Locate the cell with the specified text and output its (X, Y) center coordinate. 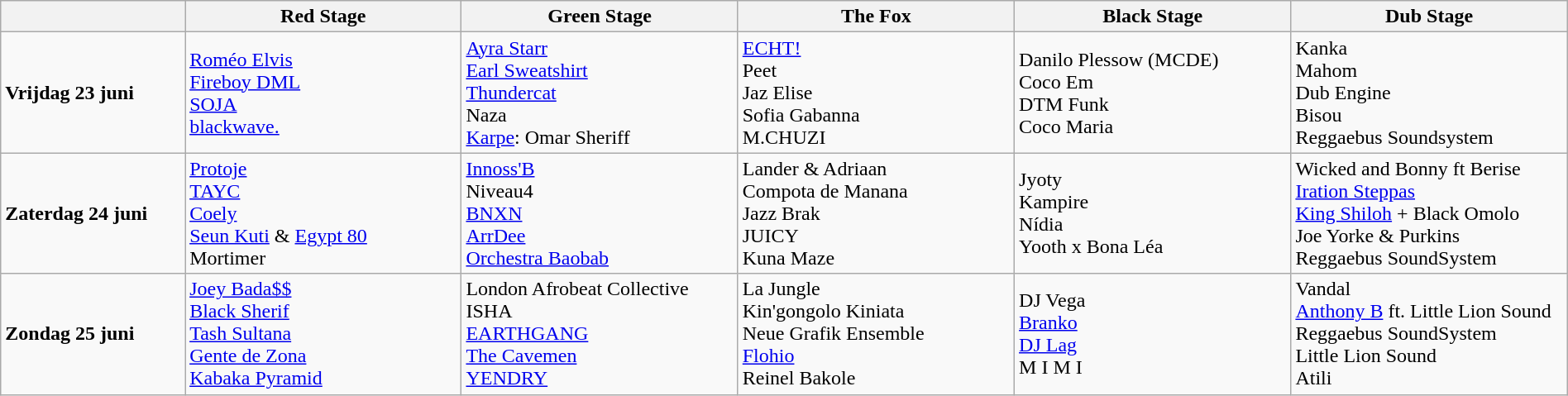
Green Stage (600, 17)
Roméo ElvisFireboy DMLSOJAblackwave. (323, 93)
Danilo Plessow (MCDE)Coco EmDTM FunkCoco Maria (1153, 93)
The Fox (876, 17)
Lander & AdriaanCompota de MananaJazz BrakJUICYKuna Maze (876, 213)
DJ VegaBrankoDJ LagM I M I (1153, 334)
Red Stage (323, 17)
KankaMahomDub EngineBisouReggaebus Soundsystem (1429, 93)
Zaterdag 24 juni (93, 213)
Innoss'BNiveau4BNXNArrDeeOrchestra Baobab (600, 213)
ECHT!PeetJaz EliseSofia GabannaM.CHUZI (876, 93)
Black Stage (1153, 17)
VandalAnthony B ft. Little Lion SoundReggaebus SoundSystemLittle Lion SoundAtili (1429, 334)
Zondag 25 juni (93, 334)
Ayra StarrEarl SweatshirtThundercatNazaKarpe: Omar Sheriff (600, 93)
Dub Stage (1429, 17)
London Afrobeat CollectiveISHAEARTHGANGThe CavemenYENDRY (600, 334)
JyotyKampireNídiaYooth x Bona Léa (1153, 213)
Joey Bada$$Black SherifTash SultanaGente de ZonaKabaka Pyramid (323, 334)
Vrijdag 23 juni (93, 93)
La JungleKin'gongolo KiniataNeue Grafik EnsembleFlohioReinel Bakole (876, 334)
Wicked and Bonny ft BeriseIration SteppasKing Shiloh + Black OmoloJoe Yorke & PurkinsReggaebus SoundSystem (1429, 213)
ProtojeTAYCCoelySeun Kuti & Egypt 80Mortimer (323, 213)
